Detect which cell encompasses the target text, then output its [x, y] center coordinate. 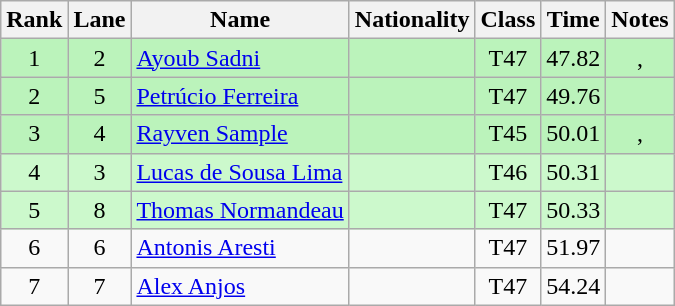
51.97 [574, 248]
Rank [34, 20]
Notes [640, 20]
Rayven Sample [240, 134]
Nationality [412, 20]
50.33 [574, 210]
Class [508, 20]
Alex Anjos [240, 286]
50.01 [574, 134]
Time [574, 20]
Petrúcio Ferreira [240, 96]
Lane [100, 20]
49.76 [574, 96]
Name [240, 20]
Thomas Normandeau [240, 210]
47.82 [574, 58]
T45 [508, 134]
Antonis Aresti [240, 248]
T46 [508, 172]
Lucas de Sousa Lima [240, 172]
50.31 [574, 172]
8 [100, 210]
54.24 [574, 286]
Ayoub Sadni [240, 58]
1 [34, 58]
